Return (x, y) of the center of cell containing provided text 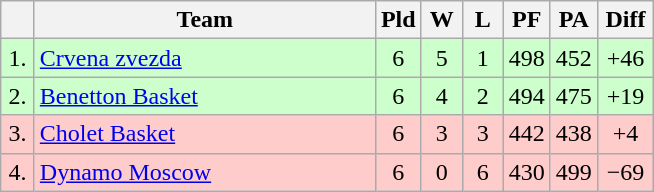
4 (442, 96)
PA (574, 20)
1 (482, 58)
Crvena zvezda (204, 58)
PF (526, 20)
442 (526, 134)
1. (18, 58)
475 (574, 96)
2 (482, 96)
Benetton Basket (204, 96)
494 (526, 96)
+46 (625, 58)
Dynamo Moscow (204, 172)
438 (574, 134)
+19 (625, 96)
W (442, 20)
4. (18, 172)
498 (526, 58)
−69 (625, 172)
Team (204, 20)
2. (18, 96)
0 (442, 172)
5 (442, 58)
452 (574, 58)
Pld (398, 20)
430 (526, 172)
+4 (625, 134)
499 (574, 172)
Diff (625, 20)
Cholet Basket (204, 134)
L (482, 20)
3. (18, 134)
